Locate the cell with the specified text and output its [x, y] center coordinate. 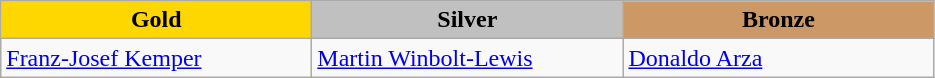
Donaldo Arza [778, 58]
Franz-Josef Kemper [156, 58]
Bronze [778, 20]
Silver [468, 20]
Martin Winbolt-Lewis [468, 58]
Gold [156, 20]
